Provide the [X, Y] coordinate of the cell's center where the given text is located.  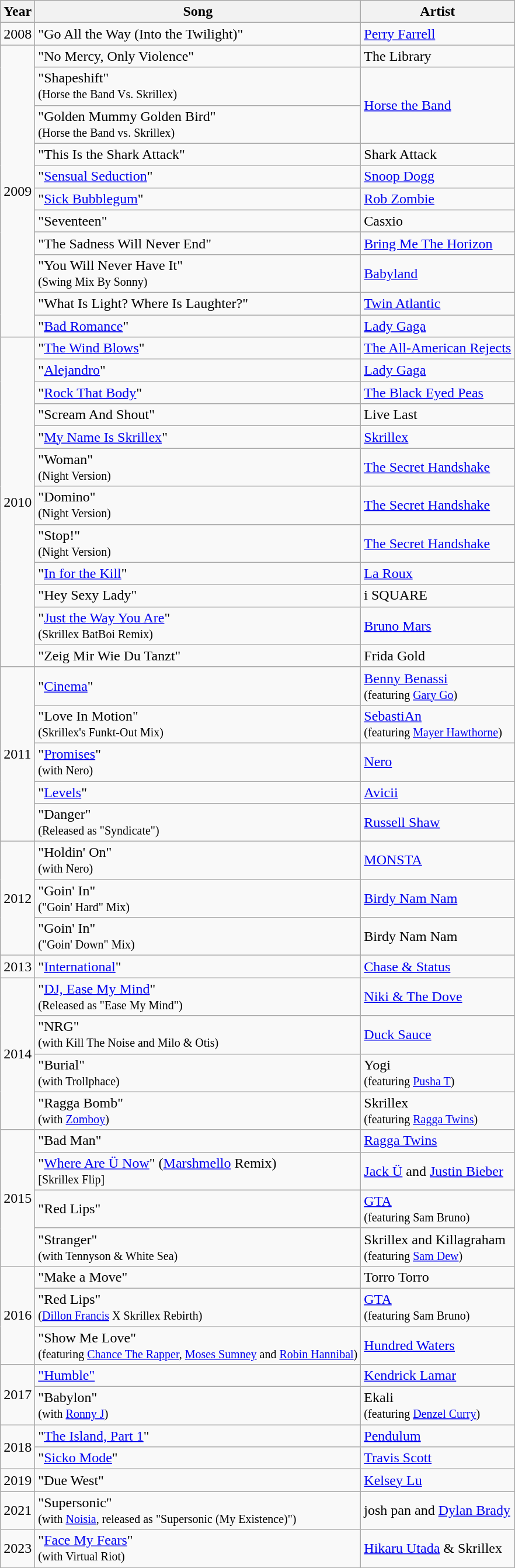
"DJ, Ease My Mind"(Released as "Ease My Mind") [198, 997]
Artist [438, 12]
"Sicko Mode" [198, 1458]
"Cinema" [198, 686]
"Bad Man" [198, 1141]
Avicii [438, 792]
2023 [18, 1549]
"Red Lips" (Dillon Francis X Skrillex Rebirth) [198, 1307]
Travis Scott [438, 1458]
2011 [18, 754]
2009 [18, 191]
"Supersonic" (with Noisia, released as "Supersonic (My Existence)") [198, 1510]
The Black Eyed Peas [438, 393]
"Seventeen" [198, 221]
"My Name Is Skrillex" [198, 437]
Bring Me The Horizon [438, 243]
i SQUARE [438, 596]
Niki & The Dove [438, 997]
Jack Ü and Justin Bieber [438, 1171]
"Promises" (with Nero) [198, 762]
2010 [18, 503]
"Rock That Body" [198, 393]
Ragga Twins [438, 1141]
Bruno Mars [438, 625]
"You Will Never Have It" (Swing Mix By Sonny) [198, 274]
"Go All the Way (Into the Twilight)" [198, 34]
2017 [18, 1394]
Yogi(featuring Pusha T) [438, 1073]
Pendulum [438, 1436]
"Due West" [198, 1480]
"Humble" [198, 1376]
"Stop!" (Night Version) [198, 544]
2014 [18, 1054]
"Danger" (Released as "Syndicate") [198, 823]
Chase & Status [438, 967]
Torro Torro [438, 1277]
"Red Lips" [198, 1209]
Song [198, 12]
"Burial" (with Trollphace) [198, 1073]
"Make a Move" [198, 1277]
La Roux [438, 573]
"What Is Light? Where Is Laughter?" [198, 303]
"No Mercy, Only Violence" [198, 56]
"Golden Mummy Golden Bird" (Horse the Band vs. Skrillex) [198, 124]
"Ragga Bomb" (with Zomboy) [198, 1110]
"Sick Bubblegum" [198, 199]
Ekali(featuring Denzel Curry) [438, 1406]
Year [18, 12]
2008 [18, 34]
Rob Zombie [438, 199]
"Sensual Seduction" [198, 176]
"Love In Motion" (Skrillex's Funkt-Out Mix) [198, 724]
Skrillex and Killagraham(featuring Sam Dew) [438, 1247]
"This Is the Shark Attack" [198, 154]
Frida Gold [438, 656]
2018 [18, 1447]
Skrillex(featuring Ragga Twins) [438, 1110]
Perry Farrell [438, 34]
2013 [18, 967]
2015 [18, 1198]
Kelsey Lu [438, 1480]
"Domino" (Night Version) [198, 505]
MONSTA [438, 860]
Kendrick Lamar [438, 1376]
"Zeig Mir Wie Du Tanzt" [198, 656]
Live Last [438, 415]
2012 [18, 899]
"The Sadness Will Never End" [198, 243]
Russell Shaw [438, 823]
The All-American Rejects [438, 348]
"Babylon" (with Ronny J) [198, 1406]
Nero [438, 762]
"The Island, Part 1" [198, 1436]
"Just the Way You Are" (Skrillex BatBoi Remix) [198, 625]
"Scream And Shout" [198, 415]
Casxio [438, 221]
"International" [198, 967]
"Where Are Ü Now" (Marshmello Remix) [Skrillex Flip] [198, 1171]
"Shapeshift" (Horse the Band Vs. Skrillex) [198, 86]
"Levels" [198, 792]
"NRG" (with Kill The Noise and Milo & Otis) [198, 1034]
"Bad Romance" [198, 326]
SebastiAn(featuring Mayer Hawthorne) [438, 724]
Twin Atlantic [438, 303]
The Library [438, 56]
2021 [18, 1510]
"Goin' In" ("Goin' Hard" Mix) [198, 899]
Hikaru Utada & Skrillex [438, 1549]
josh pan and Dylan Brady [438, 1510]
"Goin' In" ("Goin' Down" Mix) [198, 936]
"Show Me Love" (featuring Chance The Rapper, Moses Sumney and Robin Hannibal) [198, 1345]
"Hey Sexy Lady" [198, 596]
"In for the Kill" [198, 573]
Babyland [438, 274]
"Alejandro" [198, 371]
Duck Sauce [438, 1034]
2019 [18, 1480]
Horse the Band [438, 105]
Benny Benassi(featuring Gary Go) [438, 686]
Skrillex [438, 437]
"Holdin' On" (with Nero) [198, 860]
"Stranger" (with Tennyson & White Sea) [198, 1247]
"The Wind Blows" [198, 348]
2016 [18, 1315]
Snoop Dogg [438, 176]
"Face My Fears"(with Virtual Riot) [198, 1549]
"Woman" (Night Version) [198, 468]
Shark Attack [438, 154]
Hundred Waters [438, 1345]
